For the text-containing cell, return its midpoint in (x, y) coordinate format. 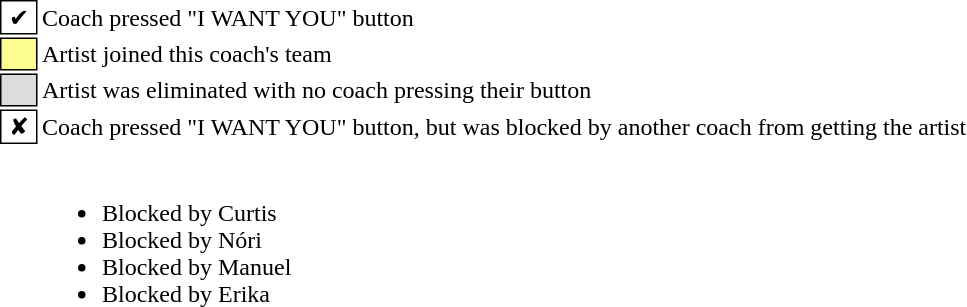
✔ (19, 17)
Coach pressed "I WANT YOU" button (504, 17)
Coach pressed "I WANT YOU" button, but was blocked by another coach from getting the artist (504, 127)
✘ (19, 127)
Artist joined this coach's team (504, 54)
Artist was eliminated with no coach pressing their button (504, 90)
